Identify which cell holds the provided text, then report its (x, y) central coordinate. 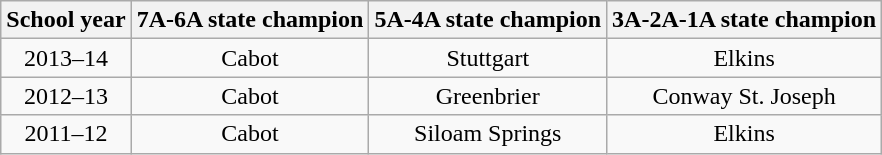
Siloam Springs (488, 134)
5A-4A state champion (488, 20)
2013–14 (66, 58)
Conway St. Joseph (744, 96)
3A-2A-1A state champion (744, 20)
2012–13 (66, 96)
7A-6A state champion (250, 20)
2011–12 (66, 134)
Stuttgart (488, 58)
Greenbrier (488, 96)
School year (66, 20)
